Output the (X, Y) coordinate of the center of the cell containing the given text.  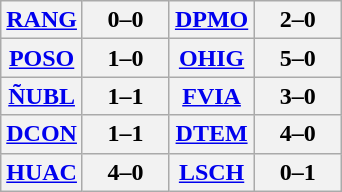
DTEM (212, 134)
POSO (42, 58)
LSCH (212, 172)
OHIG (212, 58)
0–0 (125, 20)
FVIA (212, 96)
3–0 (298, 96)
DCON (42, 134)
DPMO (212, 20)
RANG (42, 20)
2–0 (298, 20)
0–1 (298, 172)
HUAC (42, 172)
ÑUBL (42, 96)
1–0 (125, 58)
5–0 (298, 58)
